Output the (X, Y) coordinate of the center of the cell containing the given text.  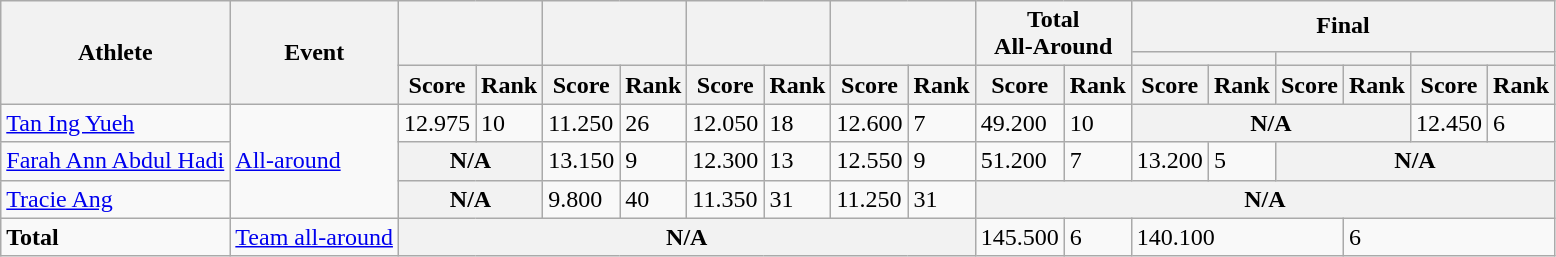
12.450 (1448, 123)
26 (654, 123)
TotalAll-Around (1053, 34)
12.600 (870, 123)
9.800 (582, 199)
Total (116, 237)
12.550 (870, 161)
Athlete (116, 52)
Farah Ann Abdul Hadi (116, 161)
140.100 (1237, 237)
13 (798, 161)
145.500 (1020, 237)
Tan Ing Yueh (116, 123)
11.350 (726, 199)
12.300 (726, 161)
40 (654, 199)
13.150 (582, 161)
Tracie Ang (116, 199)
Final (1342, 26)
12.975 (436, 123)
Team all-around (314, 237)
51.200 (1020, 161)
5 (1242, 161)
12.050 (726, 123)
All-around (314, 161)
18 (798, 123)
Event (314, 52)
49.200 (1020, 123)
13.200 (1170, 161)
